Extract the (X, Y) coordinate from the center of the cell holding the provided text.  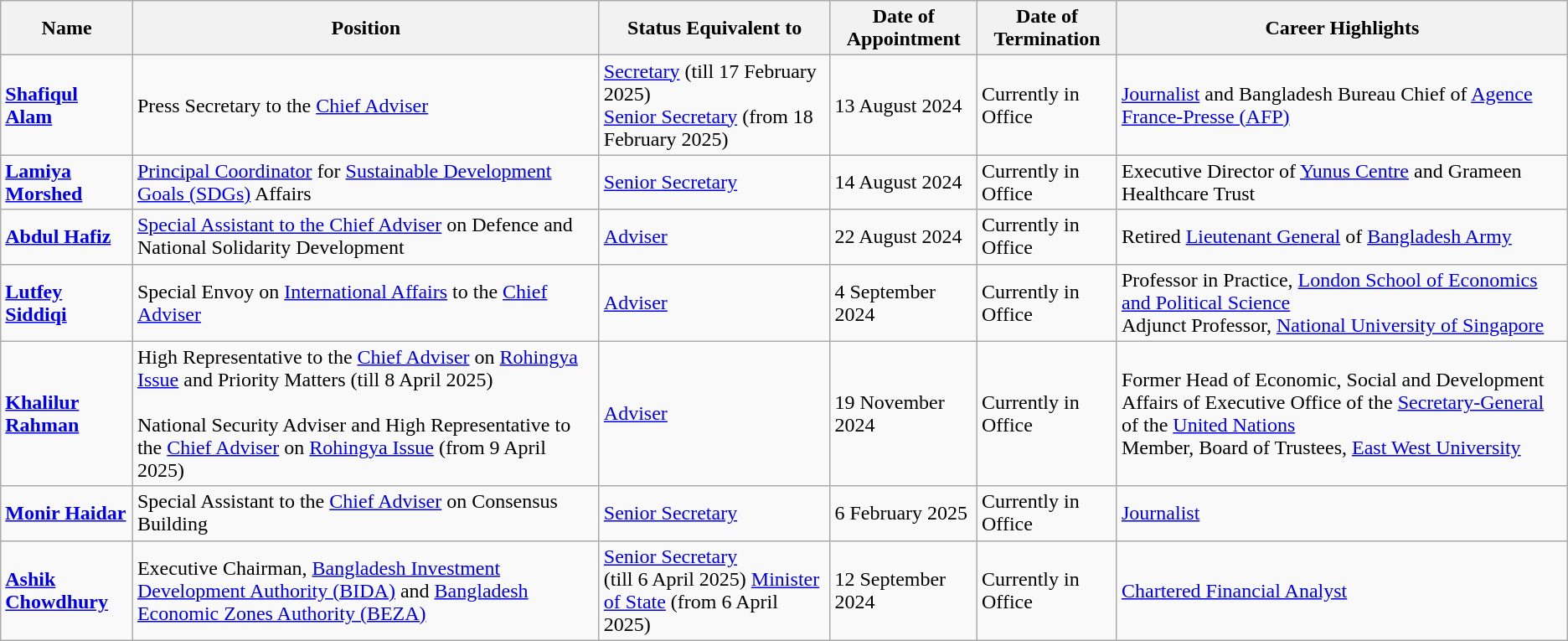
Status Equivalent to (714, 28)
Khalilur Rahman (67, 414)
6 February 2025 (904, 513)
Special Envoy on International Affairs to the Chief Adviser (365, 302)
Career Highlights (1342, 28)
Press Secretary to the Chief Adviser (365, 106)
Principal Coordinator for Sustainable Development Goals (SDGs) Affairs (365, 183)
Executive Chairman, Bangladesh Investment Development Authority (BIDA) and Bangladesh Economic Zones Authority (BEZA) (365, 590)
Special Assistant to the Chief Adviser on Defence and National Solidarity Development (365, 236)
Lutfey Siddiqi (67, 302)
Lamiya Morshed (67, 183)
Monir Haidar (67, 513)
Abdul Hafiz (67, 236)
Position (365, 28)
Date of Appointment (904, 28)
Secretary (till 17 February 2025)Senior Secretary (from 18 February 2025) (714, 106)
Special Assistant to the Chief Adviser on Consensus Building (365, 513)
22 August 2024 (904, 236)
Retired Lieutenant General of Bangladesh Army (1342, 236)
Journalist and Bangladesh Bureau Chief of Agence France-Presse (AFP) (1342, 106)
14 August 2024 (904, 183)
Senior Secretary(till 6 April 2025) Minister of State (from 6 April 2025) (714, 590)
Date of Termination (1047, 28)
Chartered Financial Analyst (1342, 590)
19 November 2024 (904, 414)
Shafiqul Alam (67, 106)
12 September 2024 (904, 590)
Name (67, 28)
Ashik Chowdhury (67, 590)
Executive Director of Yunus Centre and Grameen Healthcare Trust (1342, 183)
Journalist (1342, 513)
Professor in Practice, London School of Economics and Political ScienceAdjunct Professor, National University of Singapore (1342, 302)
4 September 2024 (904, 302)
13 August 2024 (904, 106)
